Pinpoint the cell where the given text exists, returning its (X, Y) midpoint coordinate. 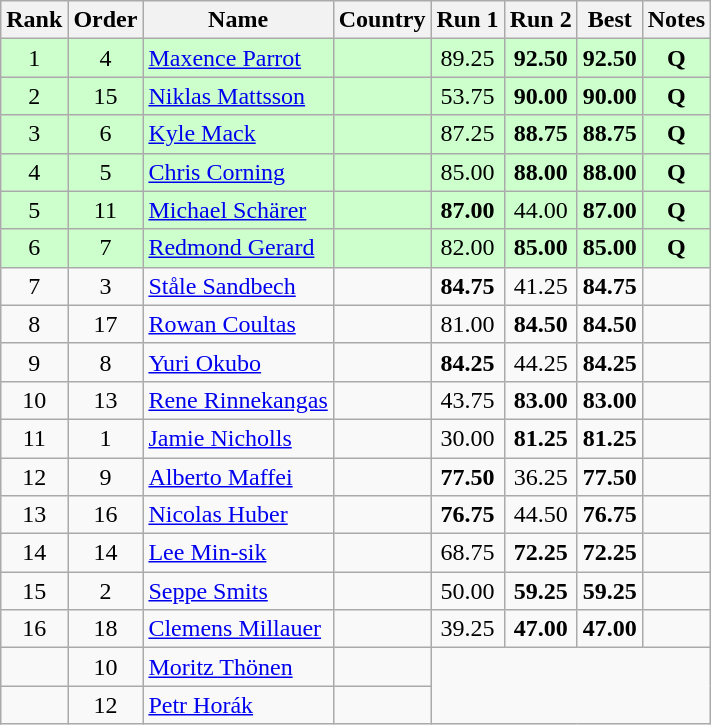
Kyle Mack (238, 134)
Ståle Sandbech (238, 286)
Notes (676, 20)
Seppe Smits (238, 591)
Redmond Gerard (238, 248)
Best (610, 20)
Alberto Maffei (238, 477)
36.25 (540, 477)
Michael Schärer (238, 210)
87.25 (468, 134)
50.00 (468, 591)
Niklas Mattsson (238, 96)
Petr Horák (238, 705)
18 (106, 629)
30.00 (468, 438)
44.00 (540, 210)
Run 1 (468, 20)
Yuri Okubo (238, 362)
Rowan Coultas (238, 324)
Clemens Millauer (238, 629)
43.75 (468, 400)
Country (382, 20)
53.75 (468, 96)
Moritz Thönen (238, 667)
41.25 (540, 286)
Run 2 (540, 20)
Maxence Parrot (238, 58)
Rank (34, 20)
81.00 (468, 324)
Order (106, 20)
Chris Corning (238, 172)
68.75 (468, 553)
17 (106, 324)
Rene Rinnekangas (238, 400)
39.25 (468, 629)
44.25 (540, 362)
44.50 (540, 515)
Jamie Nicholls (238, 438)
82.00 (468, 248)
Name (238, 20)
Nicolas Huber (238, 515)
89.25 (468, 58)
Lee Min-sik (238, 553)
